From the cell containing the given text, extract its center point as (x, y) coordinate. 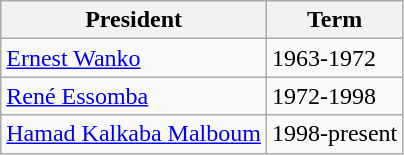
René Essomba (134, 96)
1963-1972 (334, 58)
Ernest Wanko (134, 58)
1972-1998 (334, 96)
Hamad Kalkaba Malboum (134, 134)
President (134, 20)
1998-present (334, 134)
Term (334, 20)
